Return the (X, Y) coordinate for the center point of the cell that contains the specified text.  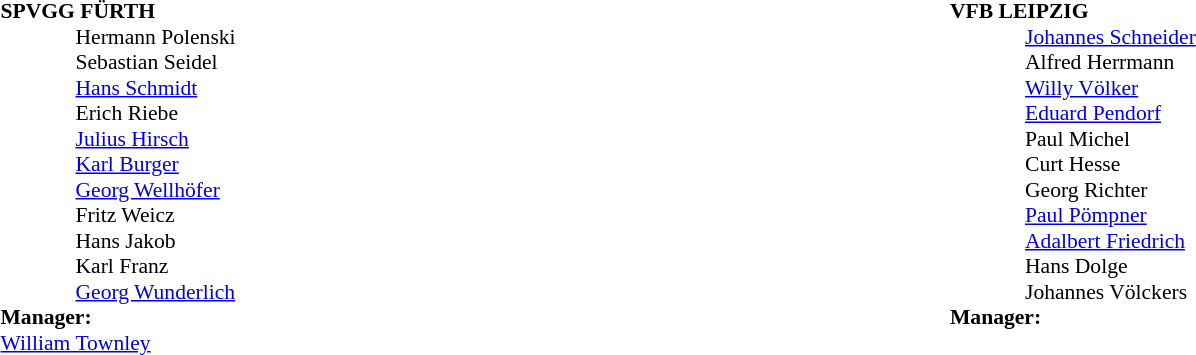
Hans Schmidt (156, 88)
Adalbert Friedrich (1110, 241)
Johannes Schneider (1110, 37)
Julius Hirsch (156, 139)
Eduard Pendorf (1110, 113)
Paul Michel (1110, 139)
Paul Pömpner (1110, 215)
Georg Wunderlich (156, 292)
Karl Franz (156, 267)
Fritz Weicz (156, 215)
Willy Völker (1110, 88)
Hans Jakob (156, 241)
Georg Richter (1110, 190)
Johannes Völckers (1110, 292)
Georg Wellhöfer (156, 190)
Alfred Herrmann (1110, 63)
Karl Burger (156, 165)
Hermann Polenski (156, 37)
Curt Hesse (1110, 165)
Sebastian Seidel (156, 63)
Hans Dolge (1110, 267)
Erich Riebe (156, 113)
